Determine the (X, Y) coordinate at the center of the cell enclosing the given text.  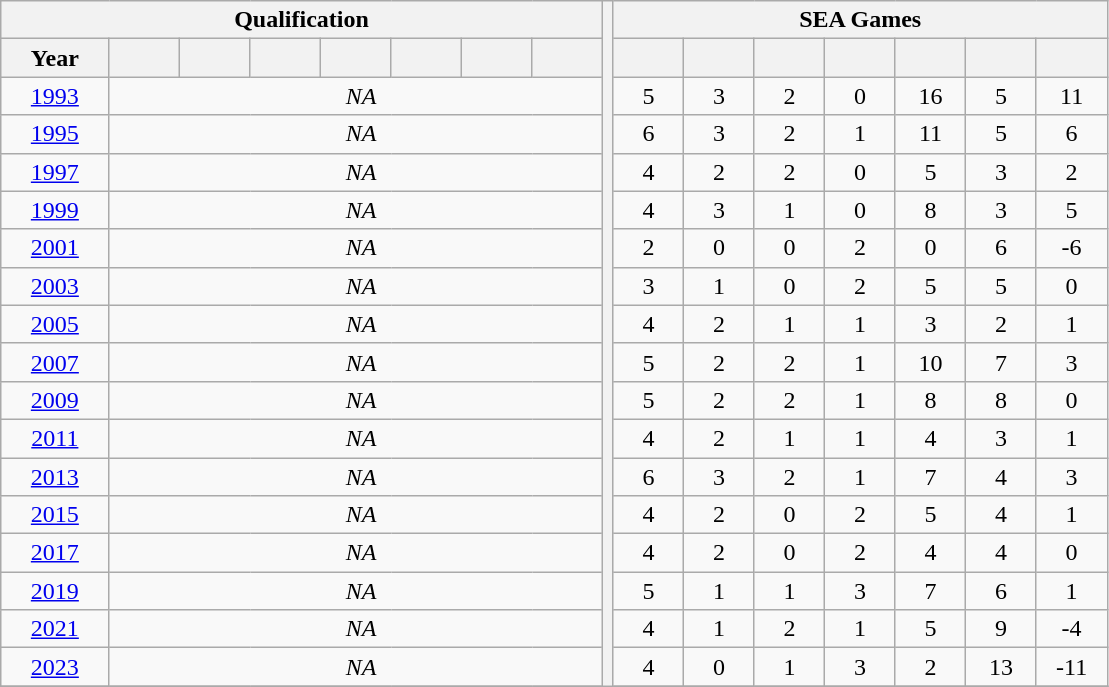
-11 (1072, 667)
SEA Games (860, 20)
2017 (55, 553)
13 (1001, 667)
Year (55, 58)
2009 (55, 400)
2021 (55, 629)
1995 (55, 134)
1997 (55, 172)
2013 (55, 477)
2005 (55, 324)
10 (930, 362)
2011 (55, 438)
9 (1001, 629)
1999 (55, 210)
2003 (55, 286)
1993 (55, 96)
2019 (55, 591)
2001 (55, 248)
2015 (55, 515)
-6 (1072, 248)
2007 (55, 362)
Qualification (302, 20)
2023 (55, 667)
16 (930, 96)
-4 (1072, 629)
